Capture the cell that displays the provided text and extract its (X, Y) central coordinate. 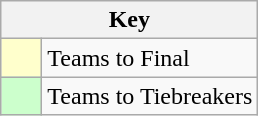
Teams to Final (150, 58)
Key (130, 20)
Teams to Tiebreakers (150, 96)
